Scan for the cell matching the given text and deliver its (x, y) coordinate at center. 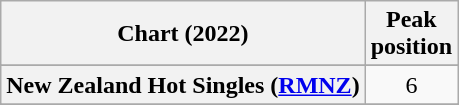
Chart (2022) (183, 34)
Peakposition (411, 34)
6 (411, 85)
New Zealand Hot Singles (RMNZ) (183, 85)
